From the cell containing the given text, extract its center point as (X, Y) coordinate. 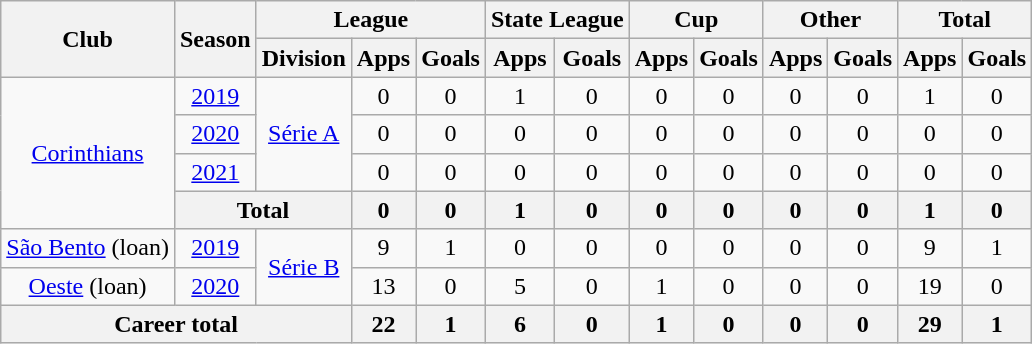
Série A (304, 134)
29 (930, 324)
League (370, 20)
13 (383, 286)
Cup (696, 20)
22 (383, 324)
2021 (215, 172)
Corinthians (88, 153)
Club (88, 39)
Division (304, 58)
Other (830, 20)
São Bento (loan) (88, 248)
State League (557, 20)
5 (520, 286)
Série B (304, 267)
Career total (176, 324)
19 (930, 286)
6 (520, 324)
Season (215, 39)
Oeste (loan) (88, 286)
